Identify which cell holds the provided text, then report its (X, Y) central coordinate. 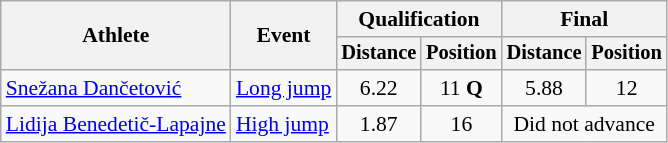
Did not advance (584, 124)
6.22 (378, 88)
11 Q (461, 88)
Athlete (116, 36)
1.87 (378, 124)
Event (284, 36)
High jump (284, 124)
Snežana Dančetović (116, 88)
Lidija Benedetič-Lapajne (116, 124)
Final (584, 19)
Qualification (418, 19)
5.88 (544, 88)
Long jump (284, 88)
16 (461, 124)
12 (626, 88)
